Identify which cell holds the provided text, then report its [x, y] central coordinate. 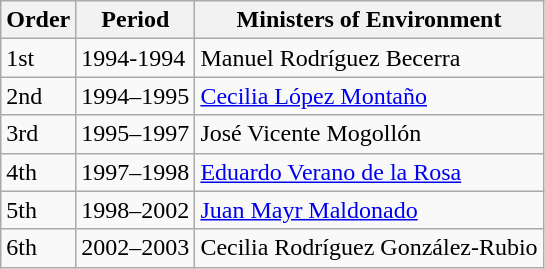
Cecilia López Montaño [369, 96]
José Vicente Mogollón [369, 134]
1994-1994 [136, 58]
1st [38, 58]
1998–2002 [136, 210]
Manuel Rodríguez Becerra [369, 58]
Eduardo Verano de la Rosa [369, 172]
Period [136, 20]
Juan Mayr Maldonado [369, 210]
2nd [38, 96]
3rd [38, 134]
6th [38, 248]
2002–2003 [136, 248]
Order [38, 20]
4th [38, 172]
5th [38, 210]
1997–1998 [136, 172]
Ministers of Environment [369, 20]
Cecilia Rodríguez González-Rubio [369, 248]
1995–1997 [136, 134]
1994–1995 [136, 96]
